Identify which cell holds the provided text, then report its [x, y] central coordinate. 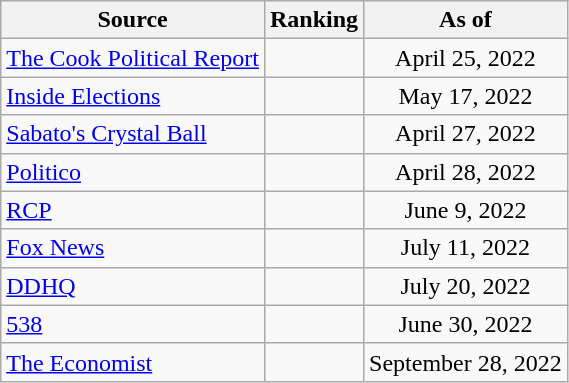
The Economist [133, 362]
RCP [133, 210]
April 28, 2022 [466, 172]
Politico [133, 172]
Sabato's Crystal Ball [133, 134]
September 28, 2022 [466, 362]
The Cook Political Report [133, 58]
DDHQ [133, 286]
April 27, 2022 [466, 134]
July 20, 2022 [466, 286]
April 25, 2022 [466, 58]
Fox News [133, 248]
Source [133, 20]
June 30, 2022 [466, 324]
Ranking [314, 20]
Inside Elections [133, 96]
As of [466, 20]
May 17, 2022 [466, 96]
July 11, 2022 [466, 248]
538 [133, 324]
June 9, 2022 [466, 210]
